From the cell containing the given text, extract its center point as [X, Y] coordinate. 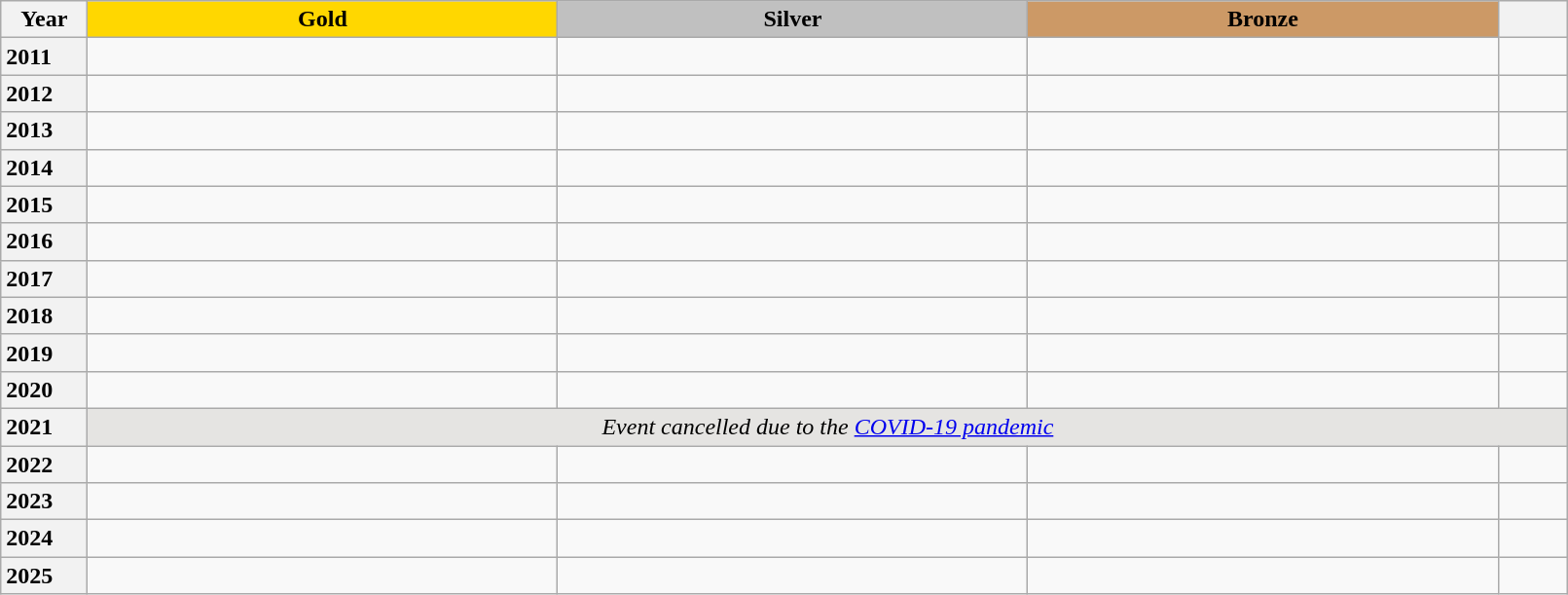
2012 [45, 93]
2023 [45, 502]
2021 [45, 427]
Bronze [1263, 19]
2014 [45, 167]
Event cancelled due to the COVID-19 pandemic [827, 427]
Gold [323, 19]
2025 [45, 576]
2016 [45, 242]
Year [45, 19]
2020 [45, 390]
2015 [45, 205]
2013 [45, 130]
2022 [45, 465]
2019 [45, 353]
Silver [792, 19]
2017 [45, 279]
2011 [45, 56]
2024 [45, 539]
2018 [45, 316]
